From the cell containing the given text, extract its center point as (X, Y) coordinate. 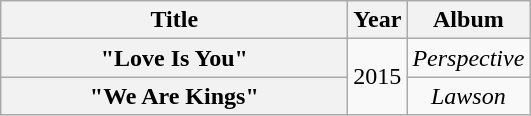
"We Are Kings" (174, 96)
Title (174, 20)
2015 (378, 77)
Perspective (468, 58)
Album (468, 20)
Year (378, 20)
Lawson (468, 96)
"Love Is You" (174, 58)
